Search for the cell housing the specified text and yield its [x, y] center coordinate. 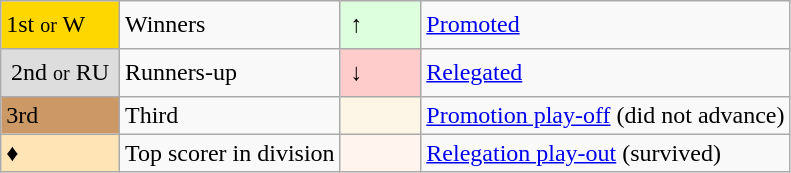
↓ [380, 72]
2nd or RU [60, 72]
Third [230, 115]
Promotion play-off (did not advance) [606, 115]
3rd [60, 115]
↑ [380, 25]
Runners-up [230, 72]
Relegation play-out (survived) [606, 153]
♦ [60, 153]
Top scorer in division [230, 153]
Promoted [606, 25]
Relegated [606, 72]
1st or W [60, 25]
Winners [230, 25]
